Search for the cell housing the specified text and yield its [x, y] center coordinate. 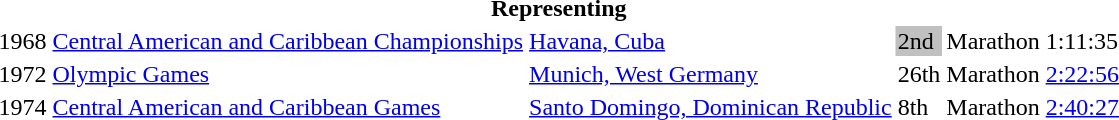
Olympic Games [288, 74]
Havana, Cuba [711, 41]
Central American and Caribbean Championships [288, 41]
2nd [919, 41]
26th [919, 74]
Munich, West Germany [711, 74]
